Scan for the cell matching the given text and deliver its [x, y] coordinate at center. 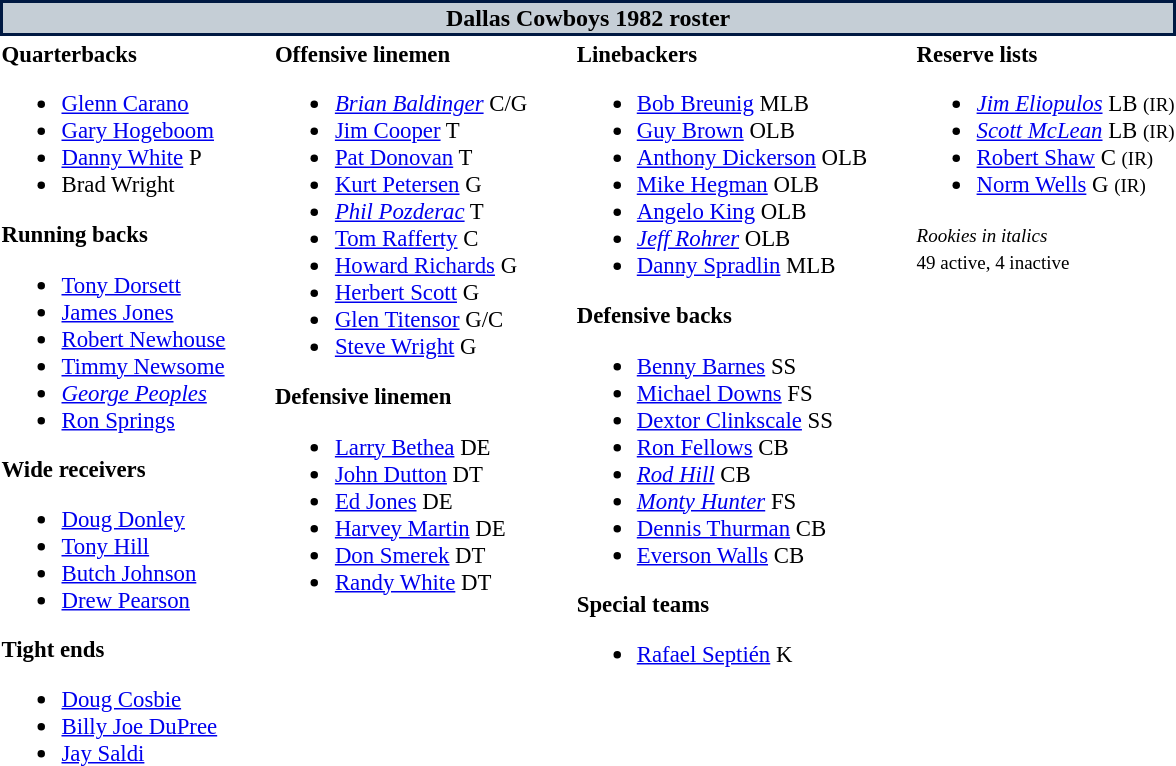
Dallas Cowboys 1982 roster [588, 18]
